Capture the cell that displays the provided text and extract its [x, y] central coordinate. 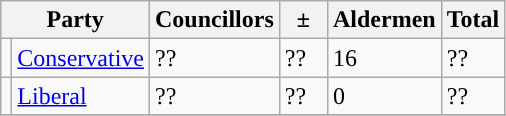
Total [473, 20]
Councillors [215, 20]
Conservative [81, 58]
Party [76, 20]
± [303, 20]
Liberal [81, 96]
16 [384, 58]
0 [384, 96]
Aldermen [384, 20]
